Determine the [x, y] coordinate at the center of the cell enclosing the given text.  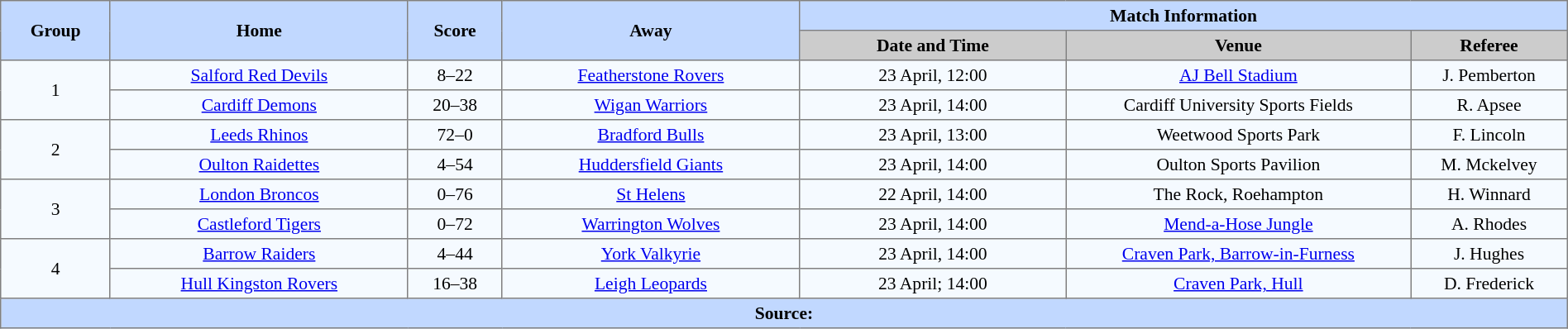
York Valkyrie [651, 254]
2 [56, 150]
Date and Time [933, 45]
Group [56, 31]
Score [455, 31]
Home [259, 31]
Oulton Sports Pavilion [1239, 164]
Referee [1489, 45]
1 [56, 90]
8–22 [455, 75]
Away [651, 31]
72–0 [455, 135]
Match Information [1183, 16]
A. Rhodes [1489, 224]
J. Pemberton [1489, 75]
M. Mckelvey [1489, 164]
St Helens [651, 194]
The Rock, Roehampton [1239, 194]
23 April, 12:00 [933, 75]
Cardiff Demons [259, 105]
Salford Red Devils [259, 75]
Oulton Raidettes [259, 164]
Bradford Bulls [651, 135]
3 [56, 209]
16–38 [455, 284]
Hull Kingston Rovers [259, 284]
Barrow Raiders [259, 254]
Huddersfield Giants [651, 164]
Warrington Wolves [651, 224]
23 April, 13:00 [933, 135]
4–54 [455, 164]
22 April, 14:00 [933, 194]
4 [56, 269]
Cardiff University Sports Fields [1239, 105]
Featherstone Rovers [651, 75]
0–76 [455, 194]
AJ Bell Stadium [1239, 75]
23 April; 14:00 [933, 284]
Craven Park, Barrow-in-Furness [1239, 254]
Mend-a-Hose Jungle [1239, 224]
Leeds Rhinos [259, 135]
J. Hughes [1489, 254]
Venue [1239, 45]
4–44 [455, 254]
D. Frederick [1489, 284]
Wigan Warriors [651, 105]
Castleford Tigers [259, 224]
H. Winnard [1489, 194]
20–38 [455, 105]
R. Apsee [1489, 105]
F. Lincoln [1489, 135]
Weetwood Sports Park [1239, 135]
Craven Park, Hull [1239, 284]
London Broncos [259, 194]
Source: [784, 313]
0–72 [455, 224]
Leigh Leopards [651, 284]
